For the text-containing cell, return its midpoint in [X, Y] coordinate format. 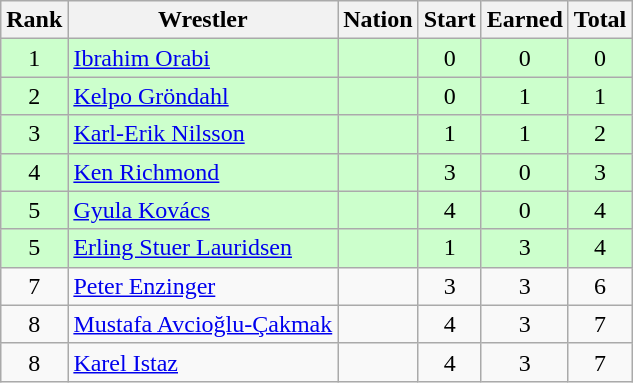
Peter Enzinger [203, 286]
Start [450, 20]
Karel Istaz [203, 362]
Ibrahim Orabi [203, 58]
Karl-Erik Nilsson [203, 134]
Nation [378, 20]
6 [600, 286]
Erling Stuer Lauridsen [203, 248]
Wrestler [203, 20]
Ken Richmond [203, 172]
Rank [34, 20]
Kelpo Gröndahl [203, 96]
Total [600, 20]
Earned [524, 20]
Mustafa Avcioğlu-Çakmak [203, 324]
Gyula Kovács [203, 210]
